Find where the given text appears and provide that cell's center as (x, y) coordinate. 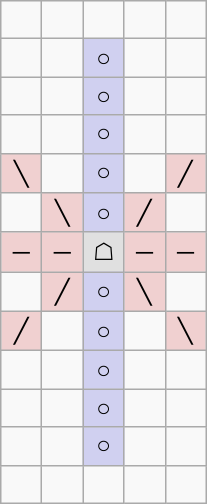
☖ (104, 252)
